Return [X, Y] of the center of cell containing provided text 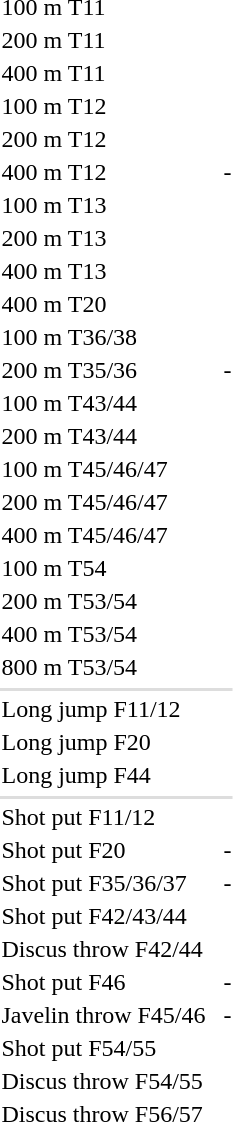
400 m T13 [104, 271]
400 m T12 [104, 172]
400 m T53/54 [104, 634]
400 m T45/46/47 [104, 535]
100 m T12 [104, 106]
200 m T35/36 [104, 370]
Long jump F44 [104, 775]
Javelin throw F45/46 [104, 1015]
Shot put F42/43/44 [104, 916]
100 m T36/38 [104, 337]
100 m T54 [104, 568]
Long jump F20 [104, 742]
200 m T11 [104, 40]
400 m T20 [104, 304]
200 m T43/44 [104, 436]
Shot put F35/36/37 [104, 883]
Discus throw F42/44 [104, 949]
Long jump F11/12 [104, 709]
100 m T45/46/47 [104, 469]
Shot put F11/12 [104, 817]
100 m T13 [104, 205]
800 m T53/54 [104, 667]
100 m T43/44 [104, 403]
200 m T45/46/47 [104, 502]
Shot put F46 [104, 982]
200 m T13 [104, 238]
Discus throw F54/55 [104, 1081]
200 m T12 [104, 139]
200 m T53/54 [104, 601]
Shot put F54/55 [104, 1048]
400 m T11 [104, 73]
Shot put F20 [104, 850]
